Output the (x, y) coordinate of the center of the cell containing the given text.  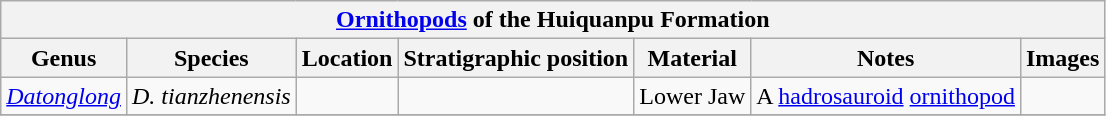
Images (1062, 58)
Notes (886, 58)
Lower Jaw (692, 96)
A hadrosauroid ornithopod (886, 96)
Ornithopods of the Huiquanpu Formation (553, 20)
Location (347, 58)
Species (211, 58)
Genus (64, 58)
D. tianzhenensis (211, 96)
Material (692, 58)
Datonglong (64, 96)
Stratigraphic position (516, 58)
